Find where the given text appears and provide that cell's center as (x, y) coordinate. 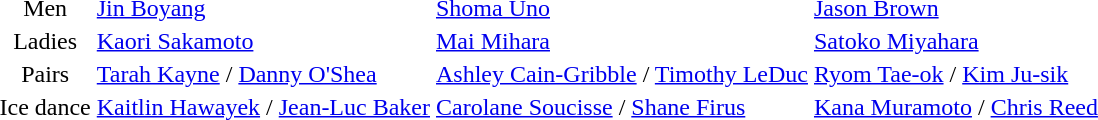
Tarah Kayne / Danny O'Shea (263, 74)
Ashley Cain-Gribble / Timothy LeDuc (622, 74)
Mai Mihara (622, 41)
Kaori Sakamoto (263, 41)
